Scan for the cell matching the given text and deliver its [X, Y] coordinate at center. 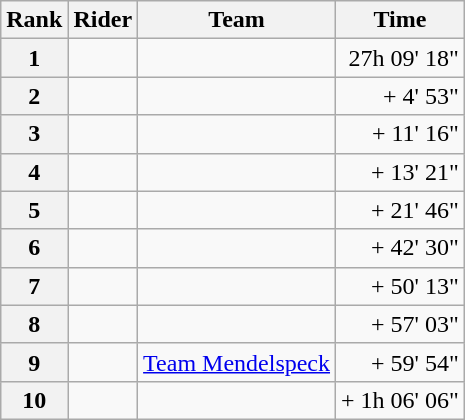
2 [34, 96]
+ 4' 53" [400, 96]
+ 21' 46" [400, 210]
10 [34, 400]
4 [34, 172]
+ 50' 13" [400, 286]
+ 59' 54" [400, 362]
+ 13' 21" [400, 172]
7 [34, 286]
Time [400, 20]
+ 42' 30" [400, 248]
Team Mendelspeck [237, 362]
5 [34, 210]
+ 57' 03" [400, 324]
27h 09' 18" [400, 58]
Rider [103, 20]
+ 1h 06' 06" [400, 400]
3 [34, 134]
8 [34, 324]
1 [34, 58]
6 [34, 248]
Rank [34, 20]
Team [237, 20]
+ 11' 16" [400, 134]
9 [34, 362]
